Capture the cell that displays the provided text and extract its [X, Y] central coordinate. 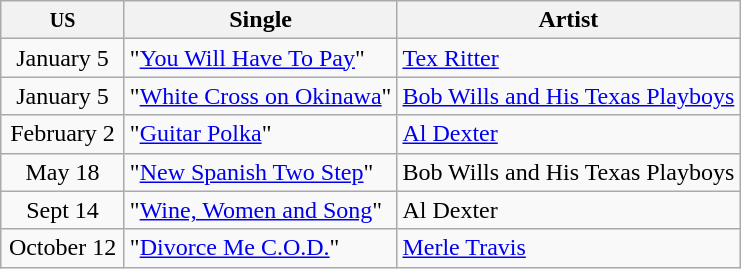
Sept 14 [63, 210]
"You Will Have To Pay" [260, 58]
US [63, 20]
May 18 [63, 172]
Tex Ritter [568, 58]
February 2 [63, 134]
Merle Travis [568, 248]
"Wine, Women and Song" [260, 210]
Artist [568, 20]
Single [260, 20]
"Divorce Me C.O.D." [260, 248]
"New Spanish Two Step" [260, 172]
"White Cross on Okinawa" [260, 96]
"Guitar Polka" [260, 134]
October 12 [63, 248]
